Scan for the cell matching the given text and deliver its (x, y) coordinate at center. 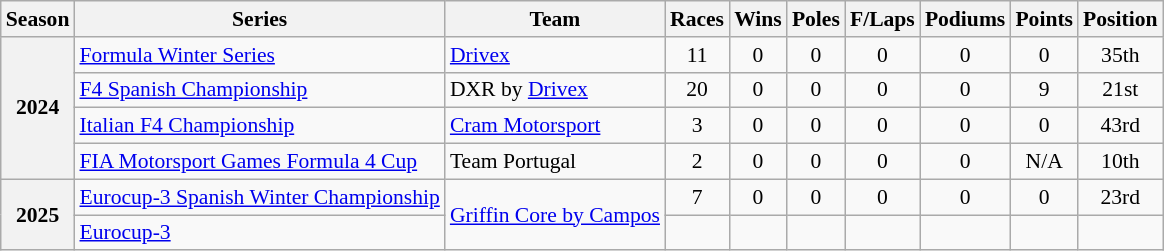
35th (1120, 55)
Eurocup-3 (259, 233)
43rd (1120, 126)
Position (1120, 19)
N/A (1044, 162)
Podiums (966, 19)
3 (697, 126)
F4 Spanish Championship (259, 90)
9 (1044, 90)
7 (697, 197)
Team (555, 19)
Cram Motorsport (555, 126)
Season (38, 19)
10th (1120, 162)
Eurocup-3 Spanish Winter Championship (259, 197)
Points (1044, 19)
11 (697, 55)
Formula Winter Series (259, 55)
21st (1120, 90)
Griffin Core by Campos (555, 214)
Series (259, 19)
DXR by Drivex (555, 90)
2025 (38, 214)
Team Portugal (555, 162)
FIA Motorsport Games Formula 4 Cup (259, 162)
Poles (816, 19)
Italian F4 Championship (259, 126)
2 (697, 162)
Races (697, 19)
F/Laps (882, 19)
2024 (38, 108)
20 (697, 90)
23rd (1120, 197)
Drivex (555, 55)
Wins (758, 19)
